Pinpoint the cell where the given text exists, returning its [X, Y] midpoint coordinate. 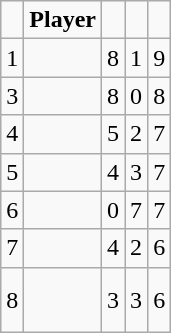
Player [63, 20]
9 [160, 58]
